Capture the cell that displays the provided text and extract its (x, y) central coordinate. 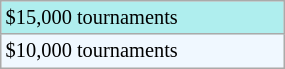
$15,000 tournaments (142, 17)
$10,000 tournaments (142, 51)
